Pinpoint the cell where the given text exists, returning its [x, y] midpoint coordinate. 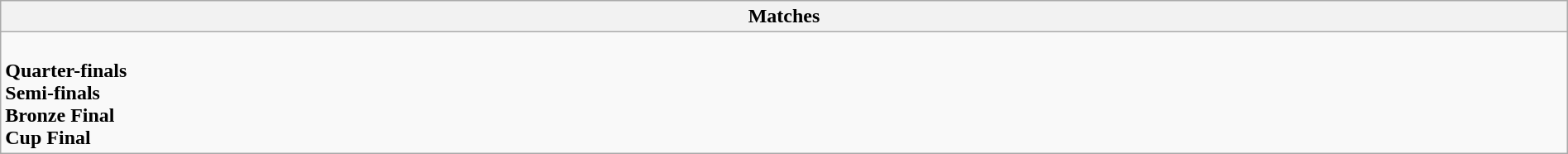
Quarter-finals Semi-finals Bronze Final Cup Final [784, 93]
Matches [784, 17]
